Output the (X, Y) coordinate of the center of the cell containing the given text.  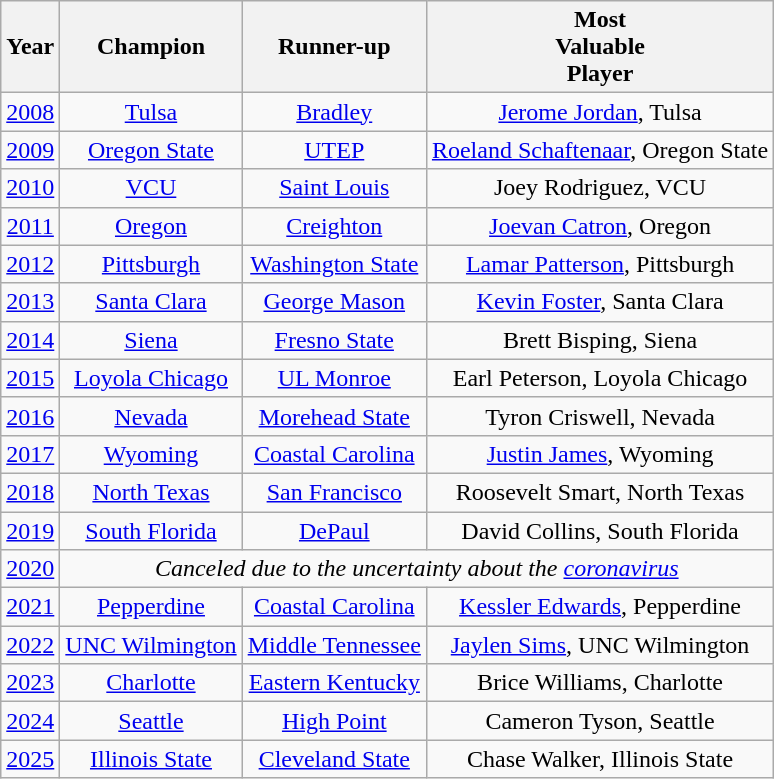
2018 (30, 492)
Oregon (151, 226)
2024 (30, 721)
2013 (30, 302)
Joey Rodriguez, VCU (600, 188)
Pepperdine (151, 607)
UNC Wilmington (151, 645)
2015 (30, 378)
Lamar Patterson, Pittsburgh (600, 264)
Roeland Schaftenaar, Oregon State (600, 150)
Chase Walker, Illinois State (600, 759)
2008 (30, 112)
Cameron Tyson, Seattle (600, 721)
Kessler Edwards, Pepperdine (600, 607)
2012 (30, 264)
David Collins, South Florida (600, 531)
MostValuablePlayer (600, 47)
DePaul (334, 531)
2014 (30, 340)
Cleveland State (334, 759)
Santa Clara (151, 302)
Roosevelt Smart, North Texas (600, 492)
Canceled due to the uncertainty about the coronavirus (417, 569)
Nevada (151, 416)
2010 (30, 188)
South Florida (151, 531)
Fresno State (334, 340)
Seattle (151, 721)
Brett Bisping, Siena (600, 340)
Justin James, Wyoming (600, 454)
Saint Louis (334, 188)
Siena (151, 340)
VCU (151, 188)
Tulsa (151, 112)
Runner-up (334, 47)
Charlotte (151, 683)
Jaylen Sims, UNC Wilmington (600, 645)
2020 (30, 569)
George Mason (334, 302)
2009 (30, 150)
Middle Tennessee (334, 645)
Kevin Foster, Santa Clara (600, 302)
2025 (30, 759)
Wyoming (151, 454)
2021 (30, 607)
Washington State (334, 264)
Oregon State (151, 150)
2016 (30, 416)
Tyron Criswell, Nevada (600, 416)
Creighton (334, 226)
San Francisco (334, 492)
Year (30, 47)
2011 (30, 226)
2023 (30, 683)
Morehead State (334, 416)
UTEP (334, 150)
Loyola Chicago (151, 378)
Bradley (334, 112)
Jerome Jordan, Tulsa (600, 112)
Brice Williams, Charlotte (600, 683)
UL Monroe (334, 378)
Eastern Kentucky (334, 683)
High Point (334, 721)
2019 (30, 531)
North Texas (151, 492)
Pittsburgh (151, 264)
Joevan Catron, Oregon (600, 226)
Earl Peterson, Loyola Chicago (600, 378)
Illinois State (151, 759)
Champion (151, 47)
2017 (30, 454)
2022 (30, 645)
